Extract the (x, y) coordinate from the center of the cell holding the provided text.  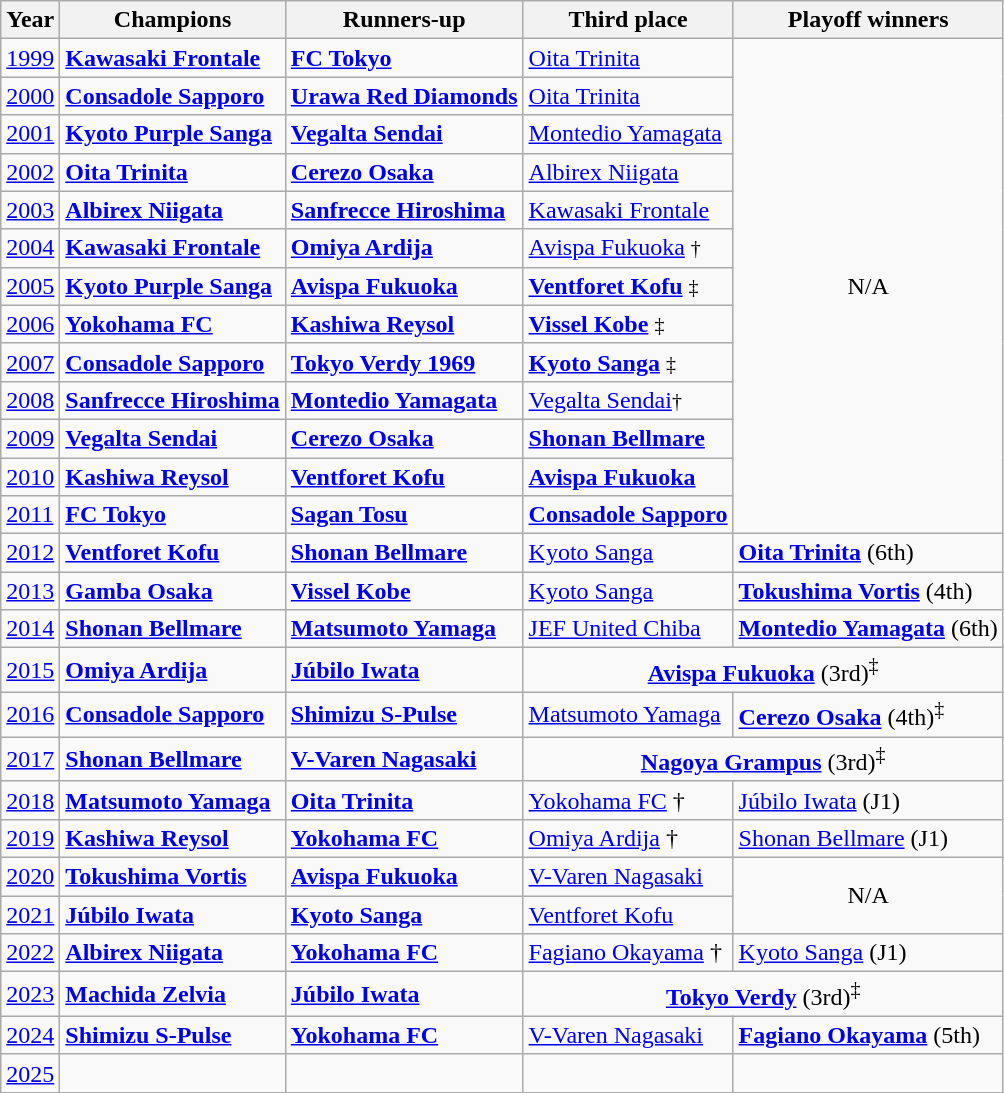
JEF United Chiba (628, 629)
2014 (30, 629)
Nagoya Grampus (3rd)‡ (763, 760)
2008 (30, 400)
Champions (172, 20)
2009 (30, 438)
2018 (30, 800)
Montedio Yamagata (6th) (868, 629)
Ventforet Kofu ‡ (628, 286)
2006 (30, 324)
2000 (30, 96)
2024 (30, 1035)
2020 (30, 877)
2002 (30, 172)
Kyoto Sanga (J1) (868, 953)
Urawa Red Diamonds (404, 96)
2015 (30, 670)
Tokushima Vortis (4th) (868, 591)
Fagiano Okayama (5th) (868, 1035)
2005 (30, 286)
2017 (30, 760)
Júbilo Iwata (J1) (868, 800)
2003 (30, 210)
Vissel Kobe ‡ (628, 324)
2007 (30, 362)
Tokushima Vortis (172, 877)
2013 (30, 591)
Tokyo Verdy (3rd)‡ (763, 994)
Playoff winners (868, 20)
2010 (30, 477)
Vegalta Sendai† (628, 400)
2022 (30, 953)
Vissel Kobe (404, 591)
2021 (30, 915)
Runners-up (404, 20)
Avispa Fukuoka † (628, 248)
Oita Trinita (6th) (868, 553)
2025 (30, 1073)
Year (30, 20)
Tokyo Verdy 1969 (404, 362)
2012 (30, 553)
Sagan Tosu (404, 515)
2016 (30, 714)
Omiya Ardija † (628, 839)
1999 (30, 58)
Cerezo Osaka (4th)‡ (868, 714)
2011 (30, 515)
2004 (30, 248)
2023 (30, 994)
Fagiano Okayama † (628, 953)
2001 (30, 134)
Yokohama FC † (628, 800)
Avispa Fukuoka (3rd)‡ (763, 670)
Shonan Bellmare (J1) (868, 839)
Gamba Osaka (172, 591)
Kyoto Sanga ‡ (628, 362)
Machida Zelvia (172, 994)
Third place (628, 20)
2019 (30, 839)
